Locate the cell with the specified text and output its [x, y] center coordinate. 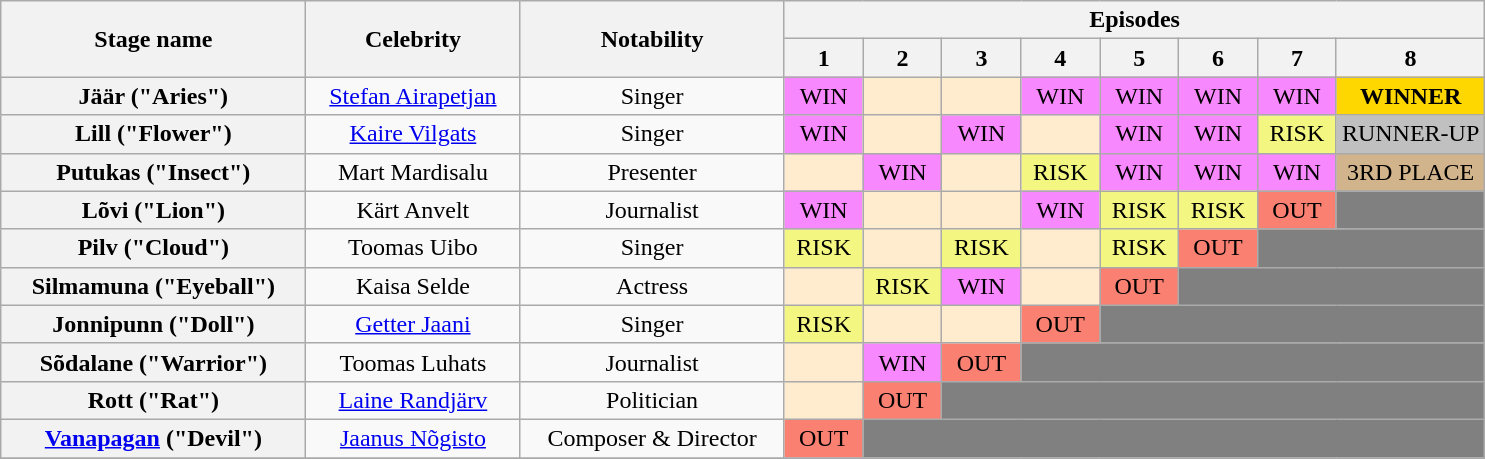
Kaire Vilgats [413, 134]
Putukas ("Insect") [154, 172]
Getter Jaani [413, 324]
Vanapagan ("Devil") [154, 438]
Kärt Anvelt [413, 210]
WINNER [1410, 96]
Silmamuna ("Eyeball") [154, 286]
Actress [652, 286]
4 [1060, 58]
Kaisa Selde [413, 286]
Rott ("Rat") [154, 400]
RUNNER-UP [1410, 134]
Stage name [154, 39]
8 [1410, 58]
Episodes [1134, 20]
Lõvi ("Lion") [154, 210]
Jaanus Nõgisto [413, 438]
3 [982, 58]
Notability [652, 39]
6 [1218, 58]
Mart Mardisalu [413, 172]
Jäär ("Aries") [154, 96]
Stefan Airapetjan [413, 96]
2 [902, 58]
5 [1140, 58]
Lill ("Flower") [154, 134]
Politician [652, 400]
1 [824, 58]
Sõdalane ("Warrior") [154, 362]
Toomas Uibo [413, 248]
Toomas Luhats [413, 362]
Celebrity [413, 39]
Laine Randjärv [413, 400]
Presenter [652, 172]
Pilv ("Cloud") [154, 248]
3RD PLACE [1410, 172]
Jonnipunn ("Doll") [154, 324]
Composer & Director [652, 438]
7 [1296, 58]
